Pinpoint the cell where the given text exists, returning its [x, y] midpoint coordinate. 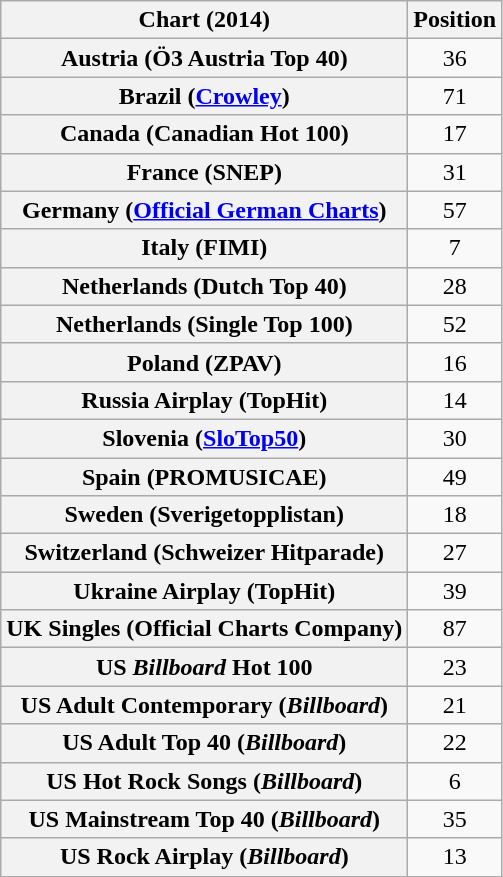
Slovenia (SloTop50) [204, 438]
Russia Airplay (TopHit) [204, 400]
US Rock Airplay (Billboard) [204, 857]
Canada (Canadian Hot 100) [204, 134]
31 [455, 172]
22 [455, 743]
35 [455, 819]
Poland (ZPAV) [204, 362]
Italy (FIMI) [204, 248]
France (SNEP) [204, 172]
28 [455, 286]
27 [455, 553]
Chart (2014) [204, 20]
Austria (Ö3 Austria Top 40) [204, 58]
Netherlands (Single Top 100) [204, 324]
17 [455, 134]
36 [455, 58]
57 [455, 210]
US Mainstream Top 40 (Billboard) [204, 819]
7 [455, 248]
14 [455, 400]
US Hot Rock Songs (Billboard) [204, 781]
Position [455, 20]
Ukraine Airplay (TopHit) [204, 591]
39 [455, 591]
13 [455, 857]
US Billboard Hot 100 [204, 667]
Switzerland (Schweizer Hitparade) [204, 553]
US Adult Contemporary (Billboard) [204, 705]
16 [455, 362]
30 [455, 438]
Brazil (Crowley) [204, 96]
Spain (PROMUSICAE) [204, 477]
71 [455, 96]
52 [455, 324]
49 [455, 477]
UK Singles (Official Charts Company) [204, 629]
18 [455, 515]
6 [455, 781]
87 [455, 629]
US Adult Top 40 (Billboard) [204, 743]
Germany (Official German Charts) [204, 210]
Netherlands (Dutch Top 40) [204, 286]
Sweden (Sverigetopplistan) [204, 515]
21 [455, 705]
23 [455, 667]
